Find where the given text appears and provide that cell's center as [X, Y] coordinate. 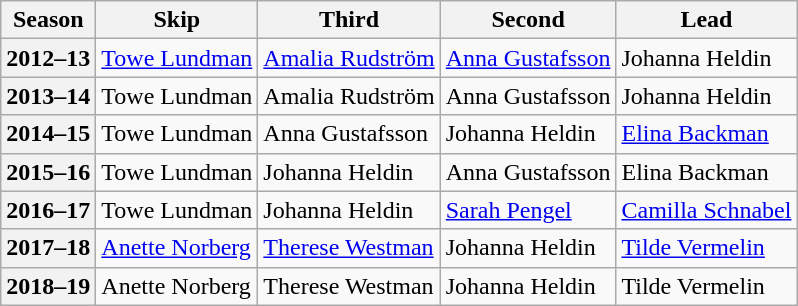
2018–19 [48, 286]
2014–15 [48, 134]
2017–18 [48, 248]
Season [48, 20]
2012–13 [48, 58]
2016–17 [48, 210]
Third [349, 20]
Sarah Pengel [528, 210]
Skip [177, 20]
2015–16 [48, 172]
Second [528, 20]
Camilla Schnabel [706, 210]
Lead [706, 20]
2013–14 [48, 96]
